Identify which cell holds the provided text, then report its [x, y] central coordinate. 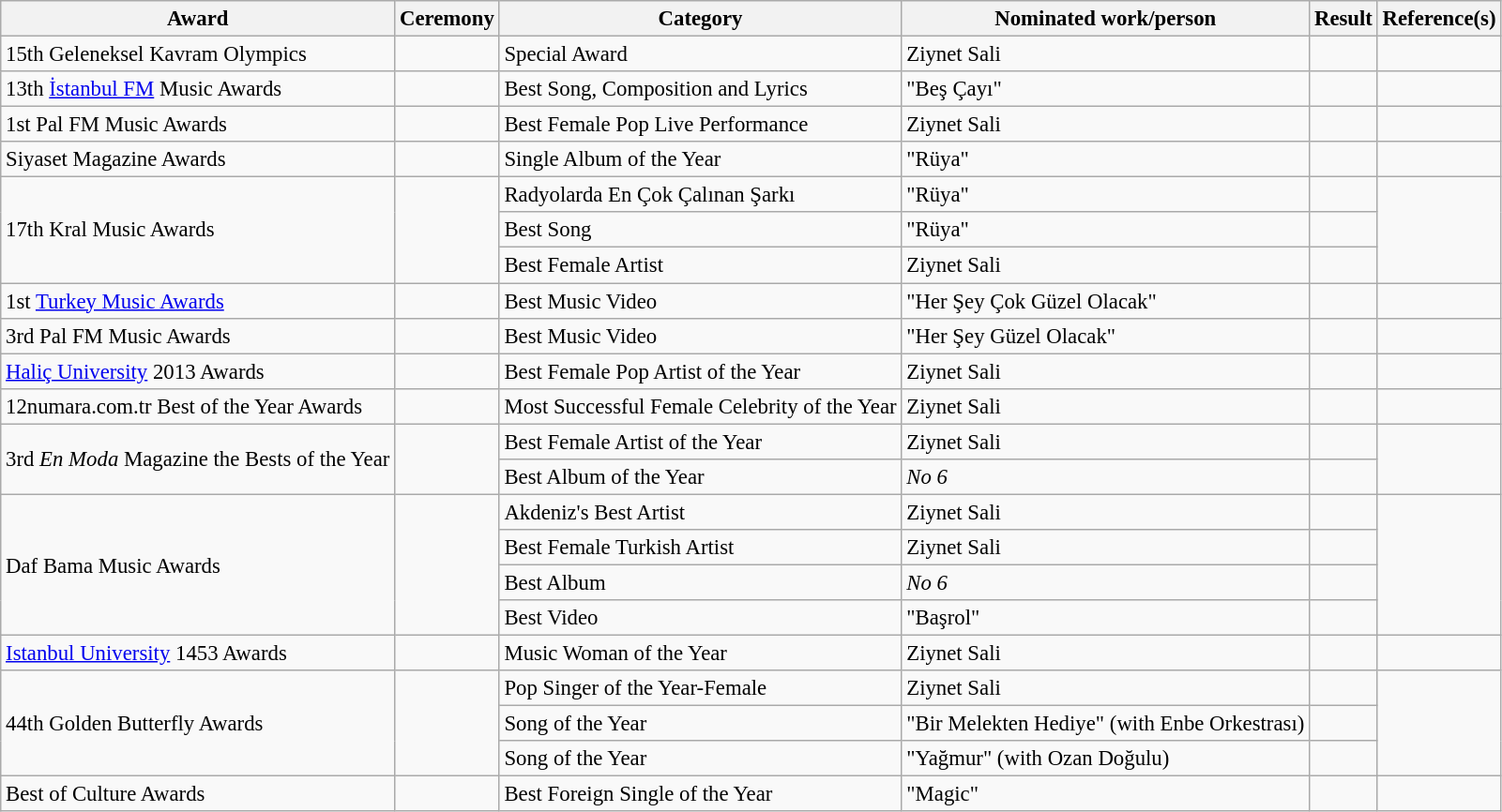
Best Album of the Year [700, 477]
Category [700, 19]
"Beş Çayı" [1105, 89]
Best Female Turkish Artist [700, 548]
Music Woman of the Year [700, 654]
"Bir Melekten Hediye" (with Enbe Orkestrası) [1105, 724]
Nominated work/person [1105, 19]
Best Foreign Single of the Year [700, 794]
17th Kral Music Awards [198, 231]
Result [1343, 19]
Radyolarda En Çok Çalınan Şarkı [700, 195]
Ceremony [447, 19]
Best Female Pop Live Performance [700, 125]
Siyaset Magazine Awards [198, 159]
Most Successful Female Celebrity of the Year [700, 406]
Best Female Artist of the Year [700, 442]
15th Geleneksel Kavram Olympics [198, 54]
Best Female Pop Artist of the Year [700, 371]
Award [198, 19]
Istanbul University 1453 Awards [198, 654]
Single Album of the Year [700, 159]
44th Golden Butterfly Awards [198, 724]
Best Album [700, 582]
12numara.com.tr Best of the Year Awards [198, 406]
Best Video [700, 618]
Best Female Artist [700, 265]
Special Award [700, 54]
Best of Culture Awards [198, 794]
"Başrol" [1105, 618]
Best Song, Composition and Lyrics [700, 89]
Akdeniz's Best Artist [700, 512]
"Her Şey Güzel Olacak" [1105, 336]
3rd Pal FM Music Awards [198, 336]
13th İstanbul FM Music Awards [198, 89]
1st Turkey Music Awards [198, 301]
1st Pal FM Music Awards [198, 125]
Best Song [700, 230]
"Magic" [1105, 794]
Haliç University 2013 Awards [198, 371]
"Yağmur" (with Ozan Doğulu) [1105, 759]
"Her Şey Çok Güzel Olacak" [1105, 301]
3rd En Moda Magazine the Bests of the Year [198, 459]
Daf Bama Music Awards [198, 564]
Pop Singer of the Year-Female [700, 688]
Reference(s) [1439, 19]
